Output the (x, y) coordinate of the center of the cell containing the given text.  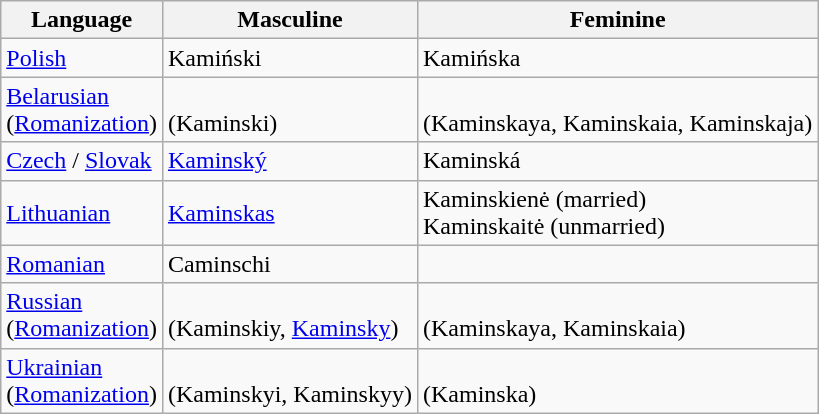
Czech / Slovak (82, 161)
(Kaminska) (617, 380)
Ukrainian (Romanization) (82, 380)
Lithuanian (82, 212)
(Kaminskiy, Kaminsky) (290, 316)
Language (82, 20)
Feminine (617, 20)
Russian (Romanization) (82, 316)
Masculine (290, 20)
Polish (82, 58)
Kaminskas (290, 212)
(Kaminskaya, Kaminskaia) (617, 316)
Belarusian (Romanization) (82, 110)
Kaminská (617, 161)
(Kaminskyi, Kaminskyy) (290, 380)
(Kaminskaya, Kaminskaia, Kaminskaja) (617, 110)
Kaminský (290, 161)
(Kaminski) (290, 110)
Romanian (82, 264)
Kaminskienė (married) Kaminskaitė (unmarried) (617, 212)
Caminschi (290, 264)
Kamińska (617, 58)
Kamiński (290, 58)
